Output the [X, Y] coordinate of the center of the cell containing the given text.  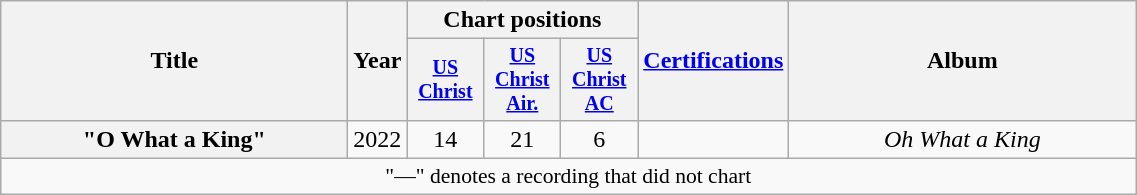
Chart positions [522, 20]
USChrist AC [600, 80]
Year [378, 61]
Title [174, 61]
14 [446, 139]
21 [522, 139]
USChrist Air. [522, 80]
Certifications [714, 61]
2022 [378, 139]
USChrist [446, 80]
"—" denotes a recording that did not chart [568, 176]
Oh What a King [962, 139]
Album [962, 61]
"O What a King" [174, 139]
6 [600, 139]
